Determine the (x, y) coordinate at the center of the cell enclosing the given text.  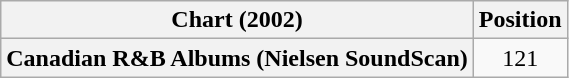
Canadian R&B Albums (Nielsen SoundScan) (238, 58)
Chart (2002) (238, 20)
Position (520, 20)
121 (520, 58)
